Locate the cell with the specified text and output its (x, y) center coordinate. 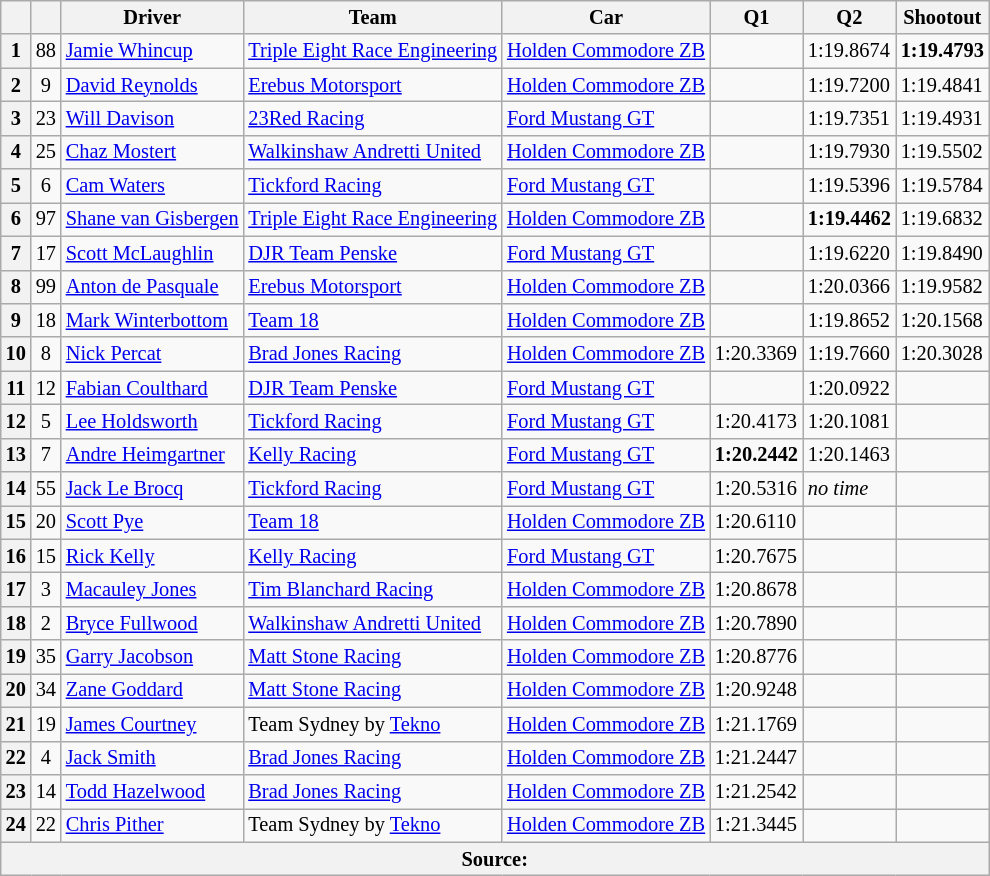
1:20.0922 (850, 388)
Scott Pye (152, 522)
55 (46, 489)
23Red Racing (372, 118)
Anton de Pasquale (152, 287)
1:19.7200 (850, 85)
Bryce Fullwood (152, 623)
Source: (495, 859)
25 (46, 152)
1:19.6832 (942, 219)
1:21.1769 (756, 724)
Garry Jacobson (152, 657)
1:20.4173 (756, 421)
Q1 (756, 17)
Rick Kelly (152, 556)
1:20.8776 (756, 657)
1:19.5502 (942, 152)
1:20.1568 (942, 320)
1:20.1463 (850, 455)
1:21.3445 (756, 825)
1:20.1081 (850, 421)
1:20.5316 (756, 489)
James Courtney (152, 724)
Nick Percat (152, 354)
1:21.2447 (756, 758)
1:20.3028 (942, 354)
Team (372, 17)
Q2 (850, 17)
1:19.4841 (942, 85)
99 (46, 287)
1:19.4462 (850, 219)
16 (16, 556)
1:19.7660 (850, 354)
Mark Winterbottom (152, 320)
35 (46, 657)
1:19.7930 (850, 152)
1:20.2442 (756, 455)
Car (606, 17)
David Reynolds (152, 85)
Macauley Jones (152, 589)
1:19.8490 (942, 253)
1:19.7351 (850, 118)
1:19.6220 (850, 253)
97 (46, 219)
88 (46, 51)
1:19.5396 (850, 186)
11 (16, 388)
1:19.4793 (942, 51)
Scott McLaughlin (152, 253)
34 (46, 690)
Lee Holdsworth (152, 421)
1:19.5784 (942, 186)
Shane van Gisbergen (152, 219)
1:19.8674 (850, 51)
1:21.2542 (756, 791)
1:19.4931 (942, 118)
Chaz Mostert (152, 152)
Shootout (942, 17)
1:20.7890 (756, 623)
Jamie Whincup (152, 51)
24 (16, 825)
Tim Blanchard Racing (372, 589)
Cam Waters (152, 186)
Zane Goddard (152, 690)
1:19.9582 (942, 287)
13 (16, 455)
Driver (152, 17)
1:20.3369 (756, 354)
1:19.8652 (850, 320)
1 (16, 51)
no time (850, 489)
1:20.0366 (850, 287)
1:20.7675 (756, 556)
Todd Hazelwood (152, 791)
Fabian Coulthard (152, 388)
1:20.8678 (756, 589)
Jack Le Brocq (152, 489)
1:20.6110 (756, 522)
21 (16, 724)
Will Davison (152, 118)
1:20.9248 (756, 690)
10 (16, 354)
Andre Heimgartner (152, 455)
Jack Smith (152, 758)
Chris Pither (152, 825)
